Detect which cell encompasses the target text, then output its [X, Y] center coordinate. 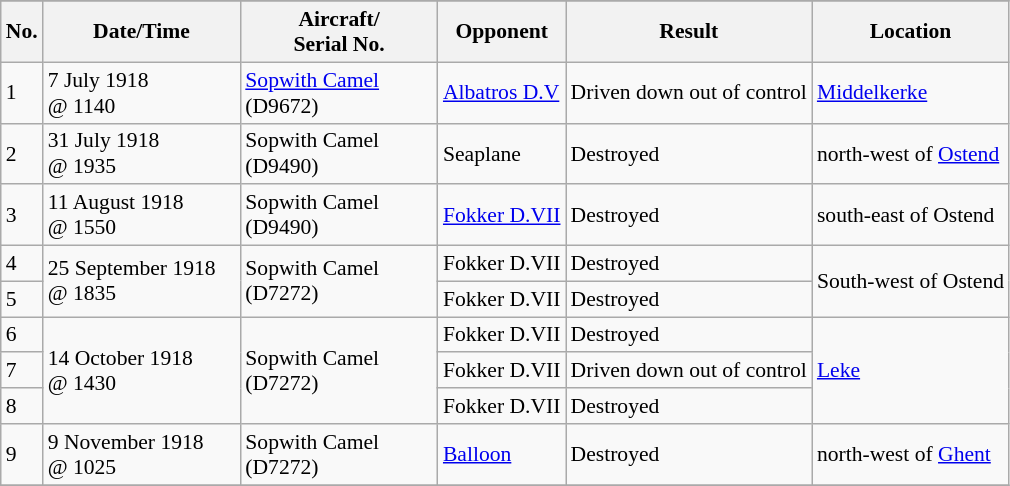
Date/Time [142, 32]
7 July 1918@ 1140 [142, 92]
8 [22, 406]
north-west of Ghent [910, 454]
5 [22, 299]
2 [22, 154]
1 [22, 92]
Seaplane [502, 154]
Sopwith Camel(D9672) [339, 92]
Location [910, 32]
Result [689, 32]
South-west of Ostend [910, 282]
11 August 1918@ 1550 [142, 216]
7 [22, 371]
Opponent [502, 32]
north-west of Ostend [910, 154]
9 November 1918@ 1025 [142, 454]
4 [22, 264]
9 [22, 454]
3 [22, 216]
14 October 1918@ 1430 [142, 370]
Middelkerke [910, 92]
Balloon [502, 454]
south-east of Ostend [910, 216]
Leke [910, 370]
No. [22, 32]
6 [22, 335]
Aircraft/Serial No. [339, 32]
25 September 1918@ 1835 [142, 282]
31 July 1918@ 1935 [142, 154]
Albatros D.V [502, 92]
